Provide the (X, Y) coordinate of the cell's center where the given text is located.  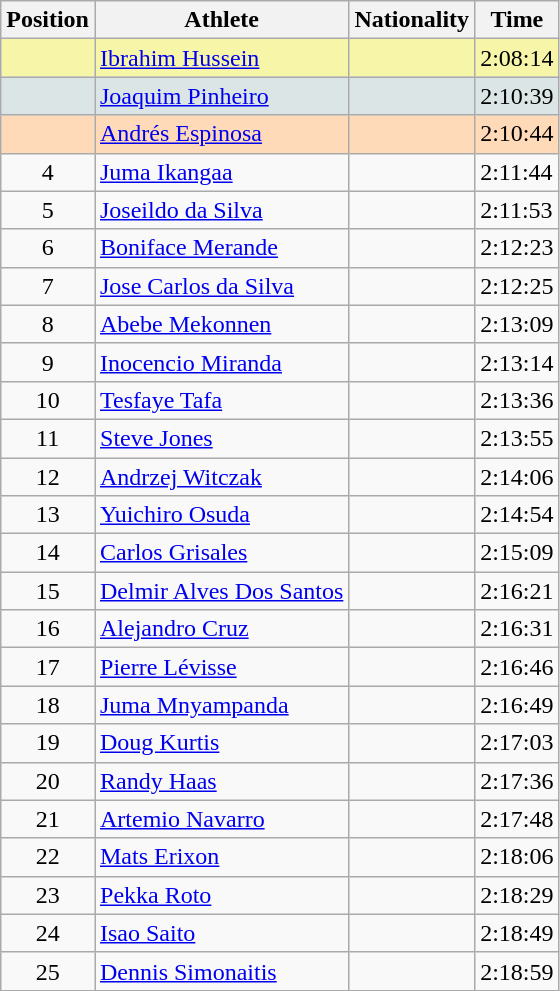
2:16:46 (517, 667)
Position (48, 20)
2:18:49 (517, 933)
Carlos Grisales (221, 553)
2:13:36 (517, 400)
2:14:06 (517, 477)
Jose Carlos da Silva (221, 286)
Andrzej Witczak (221, 477)
Nationality (412, 20)
Isao Saito (221, 933)
2:11:53 (517, 210)
2:17:48 (517, 819)
16 (48, 629)
2:15:09 (517, 553)
2:16:21 (517, 591)
2:17:03 (517, 743)
Pierre Lévisse (221, 667)
5 (48, 210)
2:13:14 (517, 362)
6 (48, 248)
15 (48, 591)
Time (517, 20)
Juma Ikangaa (221, 172)
2:08:14 (517, 58)
7 (48, 286)
Artemio Navarro (221, 819)
Joaquim Pinheiro (221, 96)
Ibrahim Hussein (221, 58)
18 (48, 705)
2:16:31 (517, 629)
2:16:49 (517, 705)
Andrés Espinosa (221, 134)
Athlete (221, 20)
2:13:55 (517, 438)
Dennis Simonaitis (221, 971)
10 (48, 400)
17 (48, 667)
23 (48, 895)
Yuichiro Osuda (221, 515)
Doug Kurtis (221, 743)
Abebe Mekonnen (221, 324)
2:12:23 (517, 248)
14 (48, 553)
Pekka Roto (221, 895)
12 (48, 477)
Inocencio Miranda (221, 362)
2:12:25 (517, 286)
4 (48, 172)
Delmir Alves Dos Santos (221, 591)
20 (48, 781)
19 (48, 743)
Randy Haas (221, 781)
2:14:54 (517, 515)
Alejandro Cruz (221, 629)
8 (48, 324)
2:10:39 (517, 96)
21 (48, 819)
2:13:09 (517, 324)
2:18:06 (517, 857)
24 (48, 933)
Mats Erixon (221, 857)
Boniface Merande (221, 248)
2:18:29 (517, 895)
2:10:44 (517, 134)
Steve Jones (221, 438)
2:11:44 (517, 172)
22 (48, 857)
25 (48, 971)
11 (48, 438)
13 (48, 515)
2:17:36 (517, 781)
9 (48, 362)
Juma Mnyampanda (221, 705)
Tesfaye Tafa (221, 400)
2:18:59 (517, 971)
Joseildo da Silva (221, 210)
